Identify which cell holds the provided text, then report its (X, Y) central coordinate. 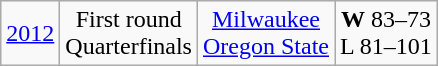
MilwaukeeOregon State (266, 34)
First roundQuarterfinals (129, 34)
W 83–73L 81–101 (386, 34)
2012 (30, 34)
